Determine the (x, y) coordinate at the center of the cell enclosing the given text.  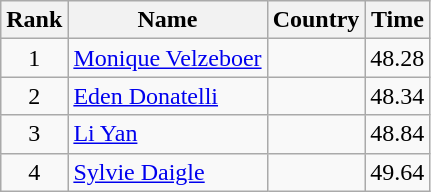
48.84 (398, 134)
Monique Velzeboer (168, 58)
48.28 (398, 58)
Country (316, 20)
49.64 (398, 172)
Li Yan (168, 134)
Eden Donatelli (168, 96)
4 (34, 172)
3 (34, 134)
Rank (34, 20)
Sylvie Daigle (168, 172)
Time (398, 20)
Name (168, 20)
1 (34, 58)
48.34 (398, 96)
2 (34, 96)
